Extract the [X, Y] coordinate from the center of the cell holding the provided text.  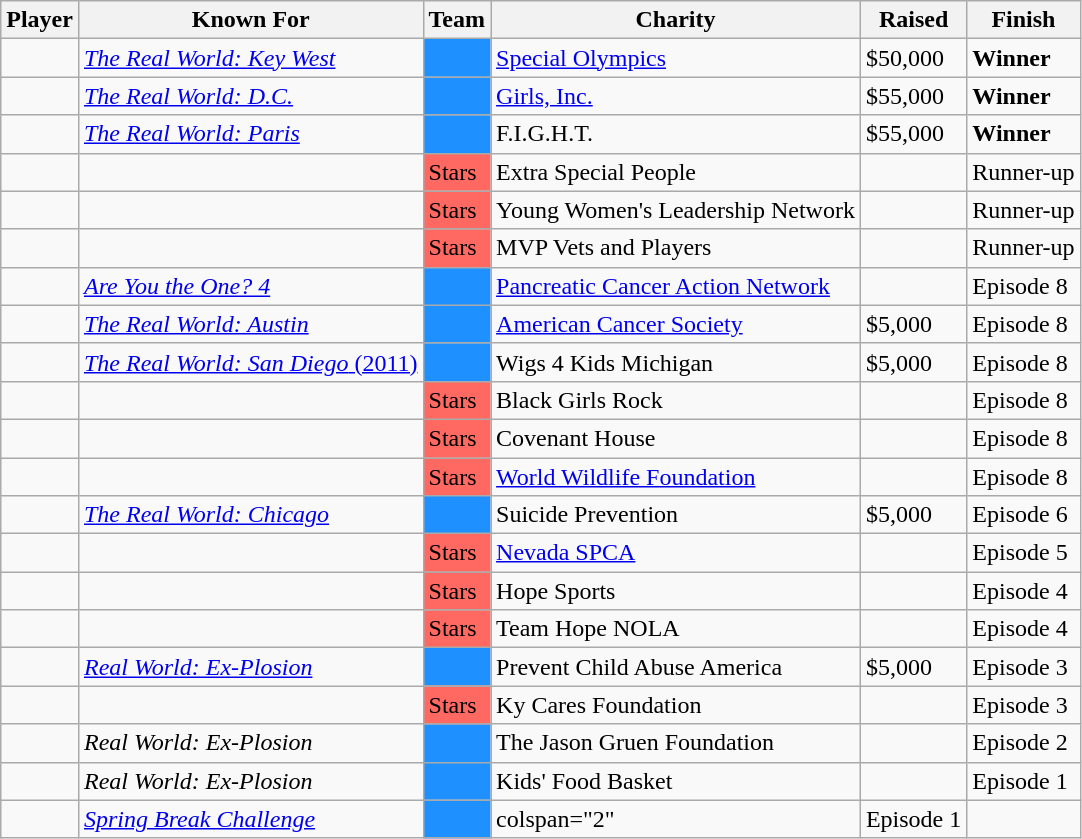
Episode 2 [1024, 743]
World Wildlife Foundation [676, 477]
Pancreatic Cancer Action Network [676, 286]
Kids' Food Basket [676, 781]
Known For [250, 20]
Young Women's Leadership Network [676, 210]
Girls, Inc. [676, 96]
Ky Cares Foundation [676, 705]
Covenant House [676, 438]
The Real World: Austin [250, 324]
Are You the One? 4 [250, 286]
Black Girls Rock [676, 400]
MVP Vets and Players [676, 248]
Spring Break Challenge [250, 819]
Prevent Child Abuse America [676, 667]
The Real World: Key West [250, 58]
The Jason Gruen Foundation [676, 743]
The Real World: Paris [250, 134]
Hope Sports [676, 591]
American Cancer Society [676, 324]
Wigs 4 Kids Michigan [676, 362]
Special Olympics [676, 58]
The Real World: San Diego (2011) [250, 362]
Episode 5 [1024, 553]
Team [457, 20]
Finish [1024, 20]
Team Hope NOLA [676, 629]
The Real World: D.C. [250, 96]
Extra Special People [676, 172]
Player [40, 20]
$50,000 [913, 58]
colspan="2" [676, 819]
Suicide Prevention [676, 515]
Charity [676, 20]
The Real World: Chicago [250, 515]
Nevada SPCA [676, 553]
Episode 6 [1024, 515]
Raised [913, 20]
F.I.G.H.T. [676, 134]
